Identify which cell holds the provided text, then report its (x, y) central coordinate. 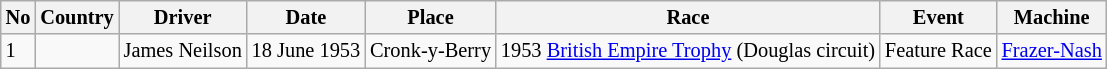
No (18, 17)
Event (938, 17)
Cronk-y-Berry (430, 51)
Race (688, 17)
Date (306, 17)
Country (76, 17)
Feature Race (938, 51)
Place (430, 17)
18 June 1953 (306, 51)
1 (18, 51)
Driver (183, 17)
Frazer-Nash (1052, 51)
1953 British Empire Trophy (Douglas circuit) (688, 51)
Machine (1052, 17)
James Neilson (183, 51)
